Locate the cell with the specified text and output its [X, Y] center coordinate. 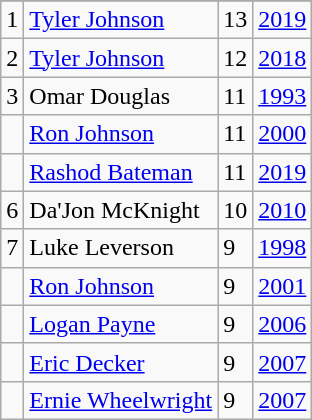
2006 [282, 324]
2000 [282, 134]
Ernie Wheelwright [121, 400]
Omar Douglas [121, 96]
7 [12, 248]
2001 [282, 286]
6 [12, 210]
Luke Leverson [121, 248]
1993 [282, 96]
Logan Payne [121, 324]
3 [12, 96]
2018 [282, 58]
1 [12, 20]
1998 [282, 248]
Eric Decker [121, 362]
13 [236, 20]
2 [12, 58]
Rashod Bateman [121, 172]
10 [236, 210]
Da'Jon McKnight [121, 210]
2010 [282, 210]
12 [236, 58]
